Return [x, y] of the center of cell containing provided text 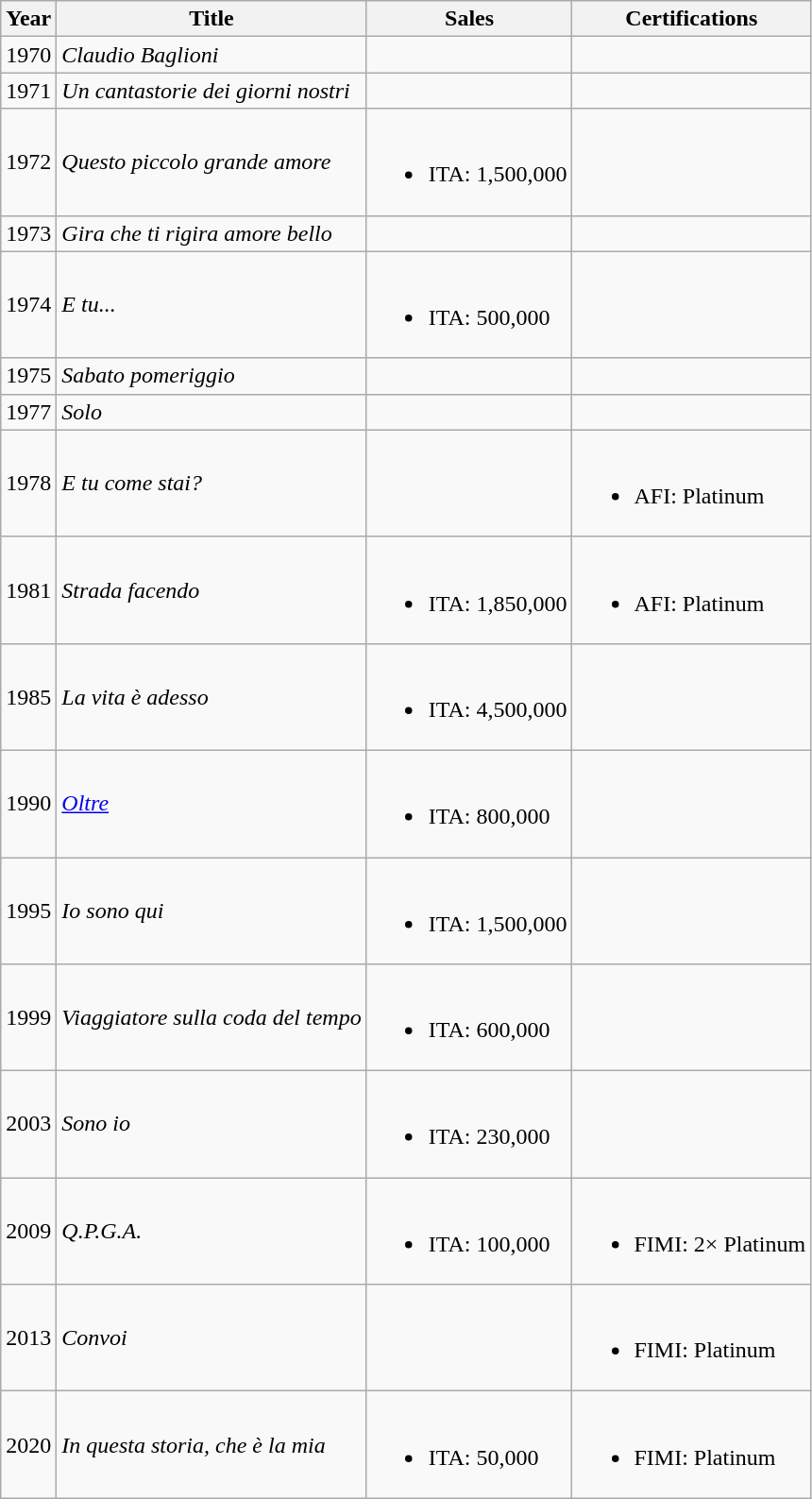
1974 [28, 304]
1999 [28, 1018]
ITA: 500,000 [469, 304]
Sono io [211, 1124]
1995 [28, 911]
Sales [469, 19]
1981 [28, 589]
Solo [211, 412]
Io sono qui [211, 911]
Un cantastorie dei giorni nostri [211, 91]
1978 [28, 484]
2003 [28, 1124]
ITA: 100,000 [469, 1232]
ITA: 4,500,000 [469, 697]
1973 [28, 233]
Claudio Baglioni [211, 55]
1971 [28, 91]
Oltre [211, 803]
2013 [28, 1337]
Sabato pomeriggio [211, 376]
Q.P.G.A. [211, 1232]
ITA: 800,000 [469, 803]
Viaggiatore sulla coda del tempo [211, 1018]
In questa storia, che è la mia [211, 1445]
FIMI: 2× Platinum [691, 1232]
1990 [28, 803]
Year [28, 19]
ITA: 50,000 [469, 1445]
2020 [28, 1445]
1977 [28, 412]
Questo piccolo grande amore [211, 162]
ITA: 600,000 [469, 1018]
1975 [28, 376]
Gira che ti rigira amore bello [211, 233]
E tu... [211, 304]
La vita è adesso [211, 697]
Convoi [211, 1337]
1972 [28, 162]
Strada facendo [211, 589]
Title [211, 19]
Certifications [691, 19]
E tu come stai? [211, 484]
ITA: 230,000 [469, 1124]
2009 [28, 1232]
ITA: 1,850,000 [469, 589]
1985 [28, 697]
1970 [28, 55]
